Pinpoint the cell where the given text exists, returning its (x, y) midpoint coordinate. 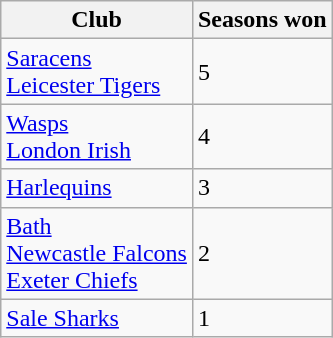
3 (262, 188)
Harlequins (97, 188)
Wasps London Irish (97, 136)
Seasons won (262, 20)
Sale Sharks (97, 318)
Saracens Leicester Tigers (97, 72)
2 (262, 253)
Club (97, 20)
Bath Newcastle Falcons Exeter Chiefs (97, 253)
1 (262, 318)
4 (262, 136)
5 (262, 72)
